Return (x, y) of the center of cell containing provided text 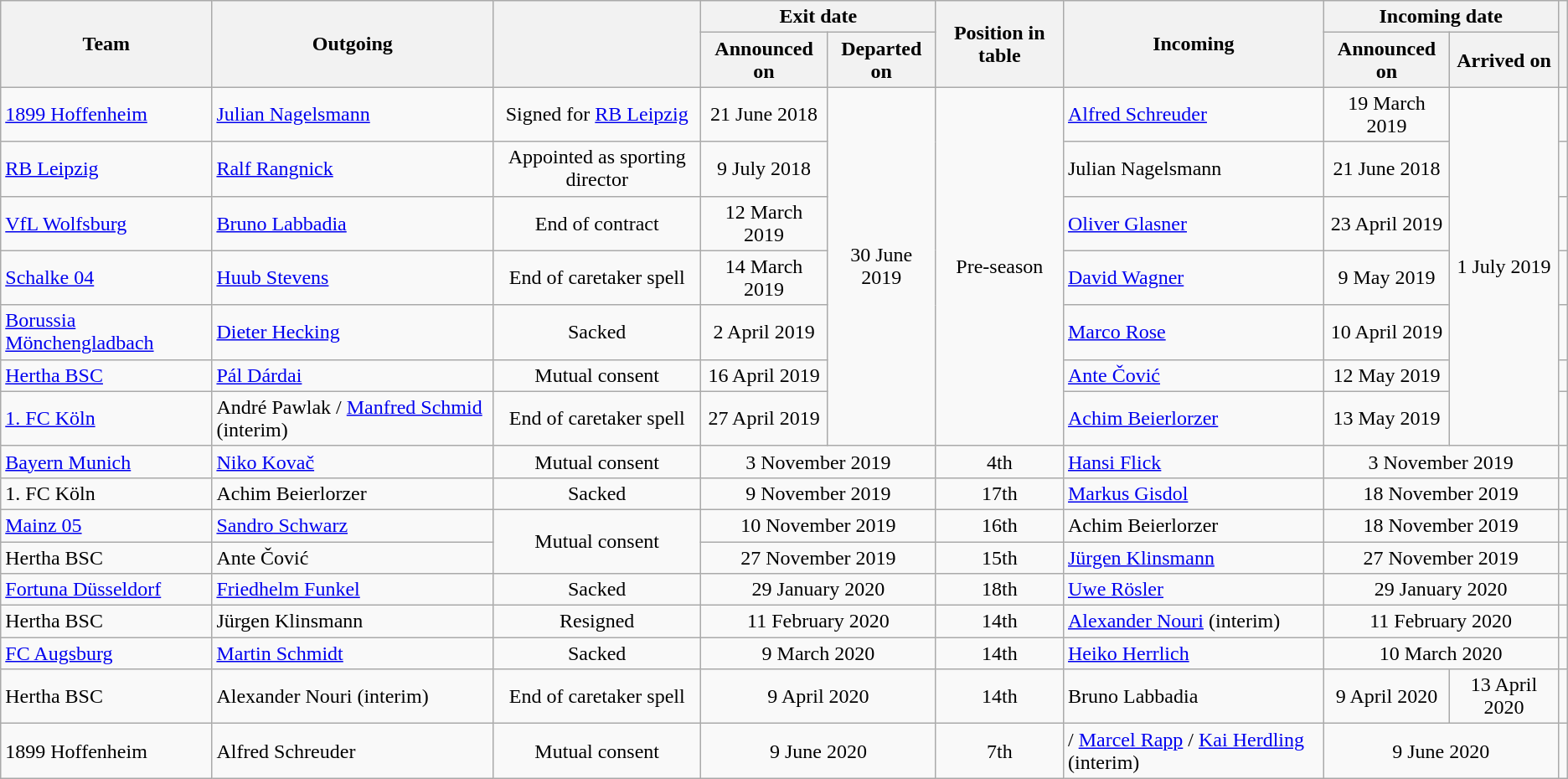
Bayern Munich (106, 462)
4th (999, 462)
Dieter Hecking (353, 332)
7th (999, 751)
End of contract (597, 223)
Signed for RB Leipzig (597, 114)
27 April 2019 (764, 419)
FC Augsburg (106, 653)
9 July 2018 (764, 169)
Incoming date (1441, 17)
Marco Rose (1193, 332)
10 November 2019 (818, 525)
1 July 2019 (1504, 266)
10 April 2019 (1387, 332)
Ralf Rangnick (353, 169)
9 November 2019 (818, 493)
18th (999, 590)
9 May 2019 (1387, 278)
/ Marcel Rapp / Kai Herdling (interim) (1193, 751)
Sandro Schwarz (353, 525)
12 March 2019 (764, 223)
Friedhelm Funkel (353, 590)
Martin Schmidt (353, 653)
Incoming (1193, 44)
12 May 2019 (1387, 375)
19 March 2019 (1387, 114)
Markus Gisdol (1193, 493)
16th (999, 525)
RB Leipzig (106, 169)
David Wagner (1193, 278)
Pre-season (999, 266)
Uwe Rösler (1193, 590)
André Pawlak / Manfred Schmid (interim) (353, 419)
13 May 2019 (1387, 419)
Huub Stevens (353, 278)
9 March 2020 (818, 653)
Heiko Herrlich (1193, 653)
VfL Wolfsburg (106, 223)
16 April 2019 (764, 375)
10 March 2020 (1441, 653)
Mainz 05 (106, 525)
Exit date (818, 17)
Arrived on (1504, 60)
14 March 2019 (764, 278)
Outgoing (353, 44)
Schalke 04 (106, 278)
Fortuna Düsseldorf (106, 590)
Position in table (999, 44)
13 April 2020 (1504, 697)
2 April 2019 (764, 332)
Hansi Flick (1193, 462)
Pál Dárdai (353, 375)
Departed on (881, 60)
Borussia Mönchengladbach (106, 332)
15th (999, 557)
23 April 2019 (1387, 223)
Niko Kovač (353, 462)
Team (106, 44)
17th (999, 493)
Appointed as sporting director (597, 169)
Oliver Glasner (1193, 223)
Resigned (597, 622)
30 June 2019 (881, 266)
